Return (X, Y) of the center of cell containing provided text 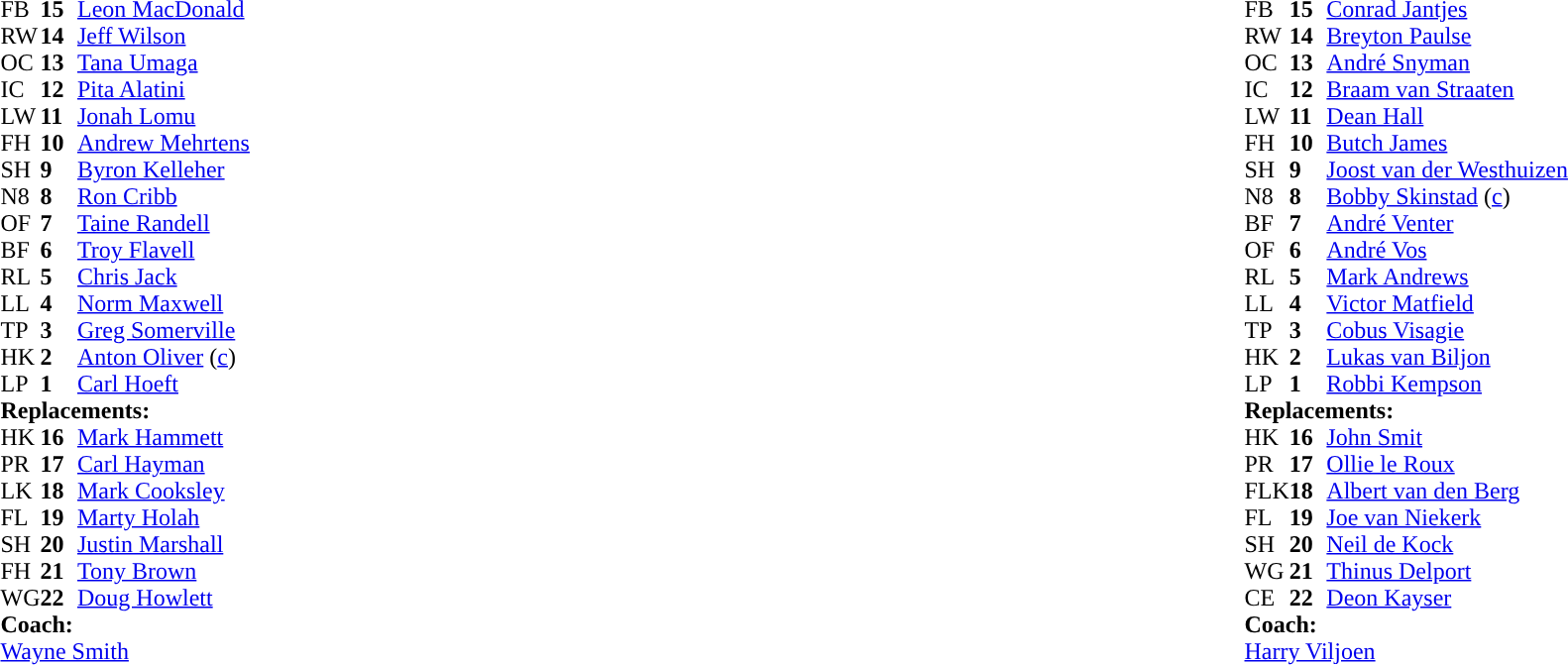
Tony Brown (164, 571)
Dean Hall (1447, 117)
Greg Somerville (164, 331)
Braam van Straaten (1447, 89)
Thinus Delport (1447, 571)
Cobus Visagie (1447, 331)
FLK (1267, 492)
Tana Umaga (164, 63)
Carl Hayman (164, 464)
Jonah Lomu (164, 117)
Troy Flavell (164, 250)
Ollie le Roux (1447, 464)
Joe van Niekerk (1447, 517)
Pita Alatini (164, 89)
Mark Cooksley (164, 492)
Neil de Kock (1447, 545)
CE (1267, 599)
John Smit (1447, 438)
Robbi Kempson (1447, 385)
Breyton Paulse (1447, 36)
Andrew Mehrtens (164, 143)
Marty Holah (164, 517)
Joost van der Westhuizen (1447, 170)
LK (20, 492)
Justin Marshall (164, 545)
Butch James (1447, 143)
Norm Maxwell (164, 303)
Anton Oliver (c) (164, 357)
Byron Kelleher (164, 170)
Albert van den Berg (1447, 492)
Doug Howlett (164, 599)
Harry Viljoen (1406, 652)
André Vos (1447, 250)
Mark Hammett (164, 438)
Victor Matfield (1447, 303)
Lukas van Biljon (1447, 357)
Wayne Smith (125, 652)
Taine Randell (164, 224)
Deon Kayser (1447, 599)
André Venter (1447, 224)
Carl Hoeft (164, 385)
Ron Cribb (164, 196)
Mark Andrews (1447, 277)
André Snyman (1447, 63)
Chris Jack (164, 277)
Jeff Wilson (164, 36)
Bobby Skinstad (c) (1447, 196)
